Find where the given text appears and provide that cell's center as [X, Y] coordinate. 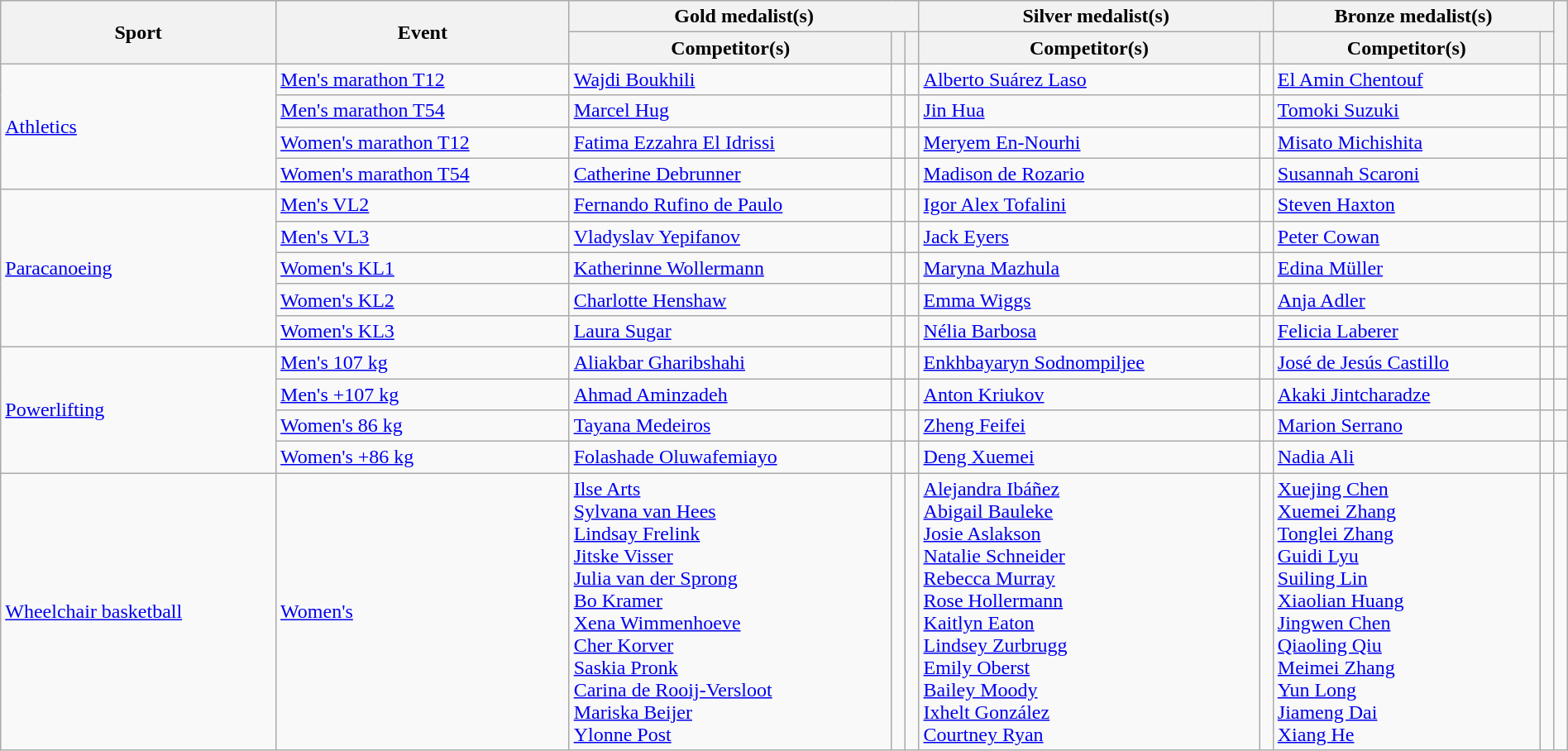
Wajdi Boukhili [730, 79]
Steven Haxton [1406, 205]
Silver medalist(s) [1096, 17]
Event [423, 32]
Jack Eyers [1089, 237]
Men's 107 kg [423, 362]
Laura Sugar [730, 331]
Anja Adler [1406, 299]
Catherine Debrunner [730, 174]
Folashade Oluwafemiayo [730, 457]
Wheelchair basketball [139, 612]
Men's marathon T12 [423, 79]
Misato Michishita [1406, 142]
Vladyslav Yepifanov [730, 237]
Tomoki Suzuki [1406, 111]
Maryna Mazhula [1089, 268]
Women's marathon T12 [423, 142]
Sport [139, 32]
Women's KL1 [423, 268]
Marcel Hug [730, 111]
Edina Müller [1406, 268]
El Amin Chentouf [1406, 79]
Igor Alex Tofalini [1089, 205]
Paracanoeing [139, 268]
Men's VL2 [423, 205]
Women's 86 kg [423, 426]
Enkhbayaryn Sodnompiljee [1089, 362]
Anton Kriukov [1089, 395]
José de Jesús Castillo [1406, 362]
Gold medalist(s) [744, 17]
Madison de Rozario [1089, 174]
Women's marathon T54 [423, 174]
Jin Hua [1089, 111]
Tayana Medeiros [730, 426]
Emma Wiggs [1089, 299]
Xuejing ChenXuemei ZhangTonglei ZhangGuidi LyuSuiling LinXiaolian HuangJingwen ChenQiaoling QiuMeimei ZhangYun LongJiameng DaiXiang He [1406, 612]
Ahmad Aminzadeh [730, 395]
Fernando Rufino de Paulo [730, 205]
Powerlifting [139, 409]
Deng Xuemei [1089, 457]
Charlotte Henshaw [730, 299]
Nadia Ali [1406, 457]
Women's KL2 [423, 299]
Aliakbar Gharibshahi [730, 362]
Fatima Ezzahra El Idrissi [730, 142]
Felicia Laberer [1406, 331]
Akaki Jintcharadze [1406, 395]
Katherinne Wollermann [730, 268]
Bronze medalist(s) [1413, 17]
Zheng Feifei [1089, 426]
Susannah Scaroni [1406, 174]
Men's VL3 [423, 237]
Marion Serrano [1406, 426]
Peter Cowan [1406, 237]
Women's +86 kg [423, 457]
Athletics [139, 127]
Men's marathon T54 [423, 111]
Nélia Barbosa [1089, 331]
Women's KL3 [423, 331]
Women's [423, 612]
Meryem En-Nourhi [1089, 142]
Men's +107 kg [423, 395]
Alberto Suárez Laso [1089, 79]
